Identify which cell holds the provided text, then report its (X, Y) central coordinate. 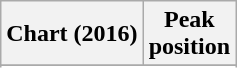
Peak position (189, 34)
Chart (2016) (72, 34)
